Provide the [x, y] coordinate of the cell's center where the given text is located.  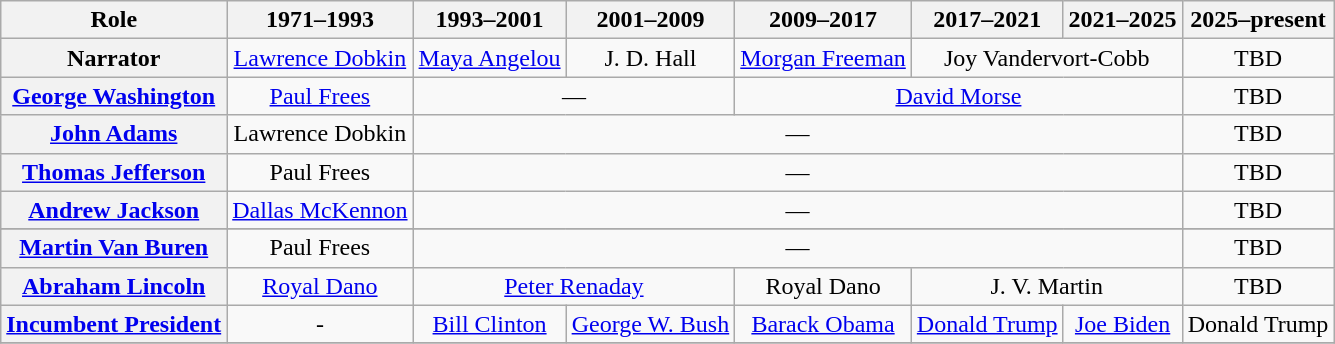
J. V. Martin [1046, 286]
1971–1993 [320, 20]
2001–2009 [650, 20]
J. D. Hall [650, 58]
Dallas McKennon [320, 210]
Peter Renaday [574, 286]
George Washington [114, 96]
John Adams [114, 134]
Role [114, 20]
2021–2025 [1122, 20]
Martin Van Buren [114, 248]
Barack Obama [824, 324]
George W. Bush [650, 324]
2025–present [1258, 20]
Morgan Freeman [824, 58]
2017–2021 [987, 20]
Maya Angelou [490, 58]
- [320, 324]
Joe Biden [1122, 324]
Bill Clinton [490, 324]
Joy Vandervort-Cobb [1046, 58]
Abraham Lincoln [114, 286]
1993–2001 [490, 20]
Andrew Jackson [114, 210]
Incumbent President [114, 324]
Thomas Jefferson [114, 172]
2009–2017 [824, 20]
David Morse [958, 96]
Narrator [114, 58]
